For the text-containing cell, return its midpoint in [x, y] coordinate format. 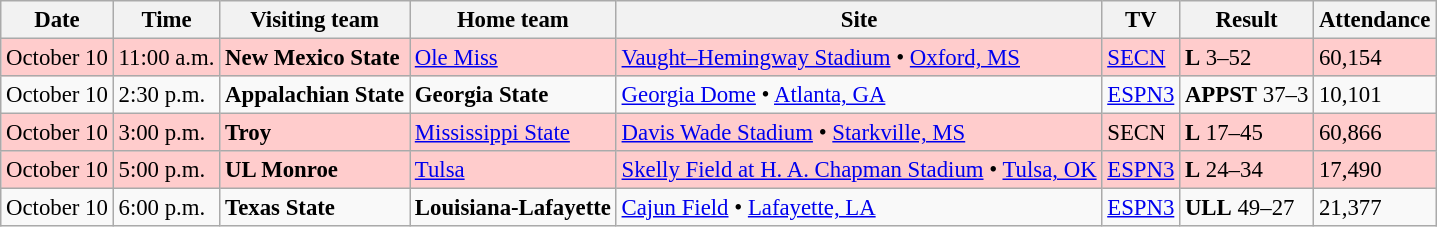
Troy [315, 133]
Time [166, 20]
5:00 p.m. [166, 170]
60,866 [1375, 133]
Georgia State [514, 95]
Cajun Field • Lafayette, LA [859, 208]
Home team [514, 20]
Texas State [315, 208]
Louisiana-Lafayette [514, 208]
Result [1247, 20]
Davis Wade Stadium • Starkville, MS [859, 133]
Site [859, 20]
APPST 37–3 [1247, 95]
Ole Miss [514, 58]
L 3–52 [1247, 58]
10,101 [1375, 95]
3:00 p.m. [166, 133]
Mississippi State [514, 133]
Tulsa [514, 170]
L 24–34 [1247, 170]
Visiting team [315, 20]
Attendance [1375, 20]
60,154 [1375, 58]
Date [57, 20]
ULL 49–27 [1247, 208]
Georgia Dome • Atlanta, GA [859, 95]
L 17–45 [1247, 133]
Appalachian State [315, 95]
New Mexico State [315, 58]
2:30 p.m. [166, 95]
6:00 p.m. [166, 208]
17,490 [1375, 170]
UL Monroe [315, 170]
Vaught–Hemingway Stadium • Oxford, MS [859, 58]
11:00 a.m. [166, 58]
Skelly Field at H. A. Chapman Stadium • Tulsa, OK [859, 170]
21,377 [1375, 208]
TV [1141, 20]
